From the cell containing the given text, extract its center point as [x, y] coordinate. 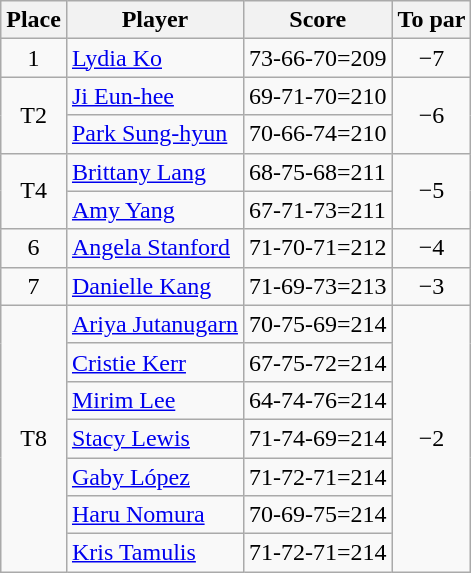
T8 [34, 438]
67-71-73=211 [318, 210]
70-66-74=210 [318, 134]
−4 [432, 248]
Ji Eun-hee [154, 96]
T2 [34, 115]
6 [34, 248]
Ariya Jutanugarn [154, 324]
Score [318, 20]
−5 [432, 191]
Kris Tamulis [154, 553]
Danielle Kang [154, 286]
73-66-70=209 [318, 58]
71-69-73=213 [318, 286]
64-74-76=214 [318, 400]
T4 [34, 191]
70-75-69=214 [318, 324]
Lydia Ko [154, 58]
Park Sung-hyun [154, 134]
67-75-72=214 [318, 362]
−2 [432, 438]
Place [34, 20]
Gaby López [154, 477]
−7 [432, 58]
7 [34, 286]
1 [34, 58]
To par [432, 20]
Stacy Lewis [154, 438]
Cristie Kerr [154, 362]
Mirim Lee [154, 400]
Brittany Lang [154, 172]
70-69-75=214 [318, 515]
−6 [432, 115]
68-75-68=211 [318, 172]
Haru Nomura [154, 515]
71-70-71=212 [318, 248]
Player [154, 20]
71-74-69=214 [318, 438]
−3 [432, 286]
Angela Stanford [154, 248]
69-71-70=210 [318, 96]
Amy Yang [154, 210]
